Pinpoint the cell where the given text exists, returning its [X, Y] midpoint coordinate. 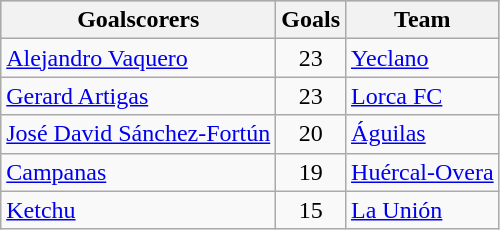
Goalscorers [138, 20]
Campanas [138, 172]
José David Sánchez-Fortún [138, 134]
15 [311, 210]
Gerard Artigas [138, 96]
Yeclano [423, 58]
19 [311, 172]
20 [311, 134]
Huércal-Overa [423, 172]
Goals [311, 20]
Ketchu [138, 210]
Águilas [423, 134]
Alejandro Vaquero [138, 58]
Lorca FC [423, 96]
La Unión [423, 210]
Team [423, 20]
